Return (x, y) of the center of cell containing provided text 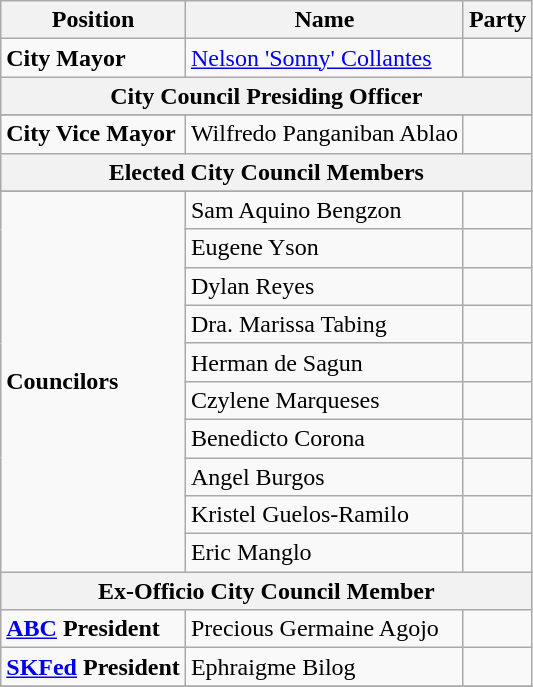
Precious Germaine Agojo (324, 629)
City Vice Mayor (94, 134)
Sam Aquino Bengzon (324, 210)
Name (324, 20)
City Mayor (94, 58)
ABC President (94, 629)
Benedicto Corona (324, 438)
City Council Presiding Officer (266, 96)
Ephraigme Bilog (324, 667)
Dylan Reyes (324, 286)
SKFed President (94, 667)
Elected City Council Members (266, 172)
Herman de Sagun (324, 362)
Czylene Marqueses (324, 400)
Dra. Marissa Tabing (324, 324)
Councilors (94, 382)
Ex-Officio City Council Member (266, 591)
Party (497, 20)
Angel Burgos (324, 477)
Eric Manglo (324, 553)
Kristel Guelos-Ramilo (324, 515)
Eugene Yson (324, 248)
Position (94, 20)
Nelson 'Sonny' Collantes (324, 58)
Wilfredo Panganiban Ablao (324, 134)
